Identify which cell holds the provided text, then report its (x, y) central coordinate. 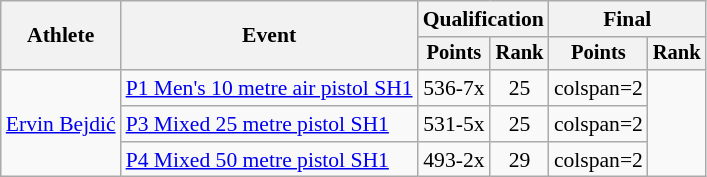
Qualification (484, 19)
Ervin Bejdić (61, 124)
Final (628, 19)
531-5x (454, 124)
P3 Mixed 25 metre pistol SH1 (270, 124)
536-7x (454, 88)
Athlete (61, 36)
Event (270, 36)
P1 Men's 10 metre air pistol SH1 (270, 88)
